Provide the (x, y) coordinate of the cell's center where the given text is located.  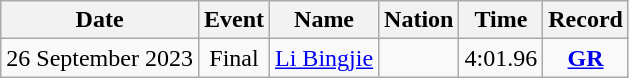
Date (100, 20)
Nation (419, 20)
GR (586, 58)
Name (324, 20)
Record (586, 20)
Li Bingjie (324, 58)
Time (501, 20)
Final (234, 58)
4:01.96 (501, 58)
26 September 2023 (100, 58)
Event (234, 20)
